For the text-containing cell, return its midpoint in (X, Y) coordinate format. 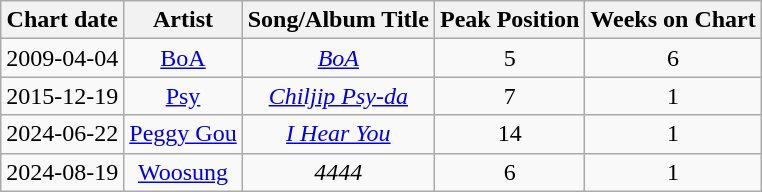
Peggy Gou (183, 134)
Peak Position (509, 20)
2024-06-22 (62, 134)
2024-08-19 (62, 172)
2009-04-04 (62, 58)
14 (509, 134)
5 (509, 58)
I Hear You (338, 134)
Chiljip Psy-da (338, 96)
Weeks on Chart (673, 20)
Woosung (183, 172)
4444 (338, 172)
Psy (183, 96)
2015-12-19 (62, 96)
7 (509, 96)
Song/Album Title (338, 20)
Chart date (62, 20)
Artist (183, 20)
